For the text-containing cell, return its midpoint in [x, y] coordinate format. 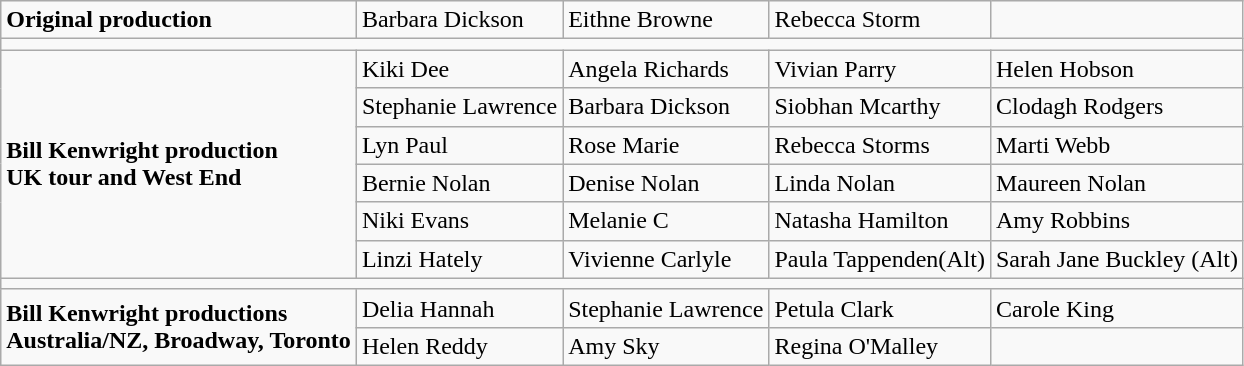
Rose Marie [666, 145]
Helen Reddy [459, 346]
Paula Tappenden(Alt) [880, 259]
Carole King [1116, 308]
Eithne Browne [666, 20]
Bill Kenwright productionsAustralia/NZ, Broadway, Toronto [179, 327]
Amy Sky [666, 346]
Linda Nolan [880, 183]
Original production [179, 20]
Rebecca Storm [880, 20]
Regina O'Malley [880, 346]
Maureen Nolan [1116, 183]
Sarah Jane Buckley (Alt) [1116, 259]
Linzi Hately [459, 259]
Delia Hannah [459, 308]
Angela Richards [666, 69]
Denise Nolan [666, 183]
Marti Webb [1116, 145]
Lyn Paul [459, 145]
Petula Clark [880, 308]
Vivian Parry [880, 69]
Rebecca Storms [880, 145]
Natasha Hamilton [880, 221]
Amy Robbins [1116, 221]
Kiki Dee [459, 69]
Siobhan Mcarthy [880, 107]
Helen Hobson [1116, 69]
Niki Evans [459, 221]
Vivienne Carlyle [666, 259]
Clodagh Rodgers [1116, 107]
Bernie Nolan [459, 183]
Melanie C [666, 221]
Bill Kenwright productionUK tour and West End [179, 164]
